For the text-containing cell, return its midpoint in (x, y) coordinate format. 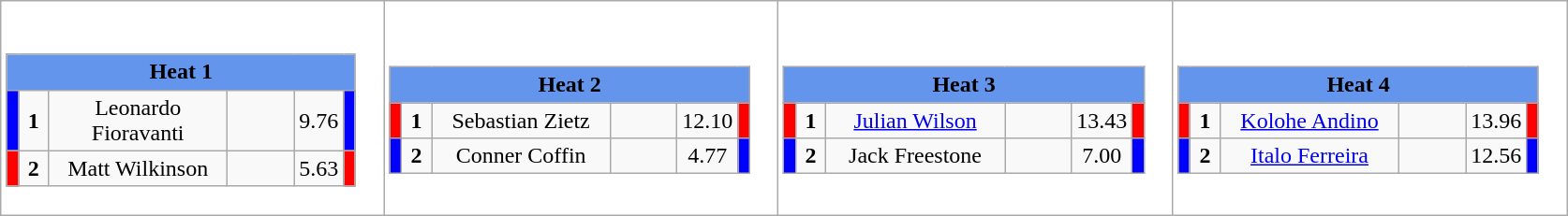
Leonardo Fioravanti (139, 120)
Heat 3 (964, 85)
Julian Wilson (916, 121)
Jack Freestone (916, 156)
Heat 2 (570, 85)
Heat 2 1 Sebastian Zietz 12.10 2 Conner Coffin 4.77 (581, 108)
Heat 1 (181, 72)
Sebastian Zietz (521, 121)
13.43 (1102, 121)
7.00 (1102, 156)
5.63 (318, 168)
9.76 (318, 120)
12.56 (1497, 156)
Heat 3 1 Julian Wilson 13.43 2 Jack Freestone 7.00 (976, 108)
Matt Wilkinson (139, 168)
Conner Coffin (521, 156)
Kolohe Andino (1309, 121)
Italo Ferreira (1309, 156)
13.96 (1497, 121)
Heat 4 1 Kolohe Andino 13.96 2 Italo Ferreira 12.56 (1369, 108)
Heat 4 (1358, 85)
4.77 (708, 156)
12.10 (708, 121)
Heat 1 1 Leonardo Fioravanti 9.76 2 Matt Wilkinson 5.63 (193, 108)
